Provide the [x, y] coordinate of the cell's center where the given text is located.  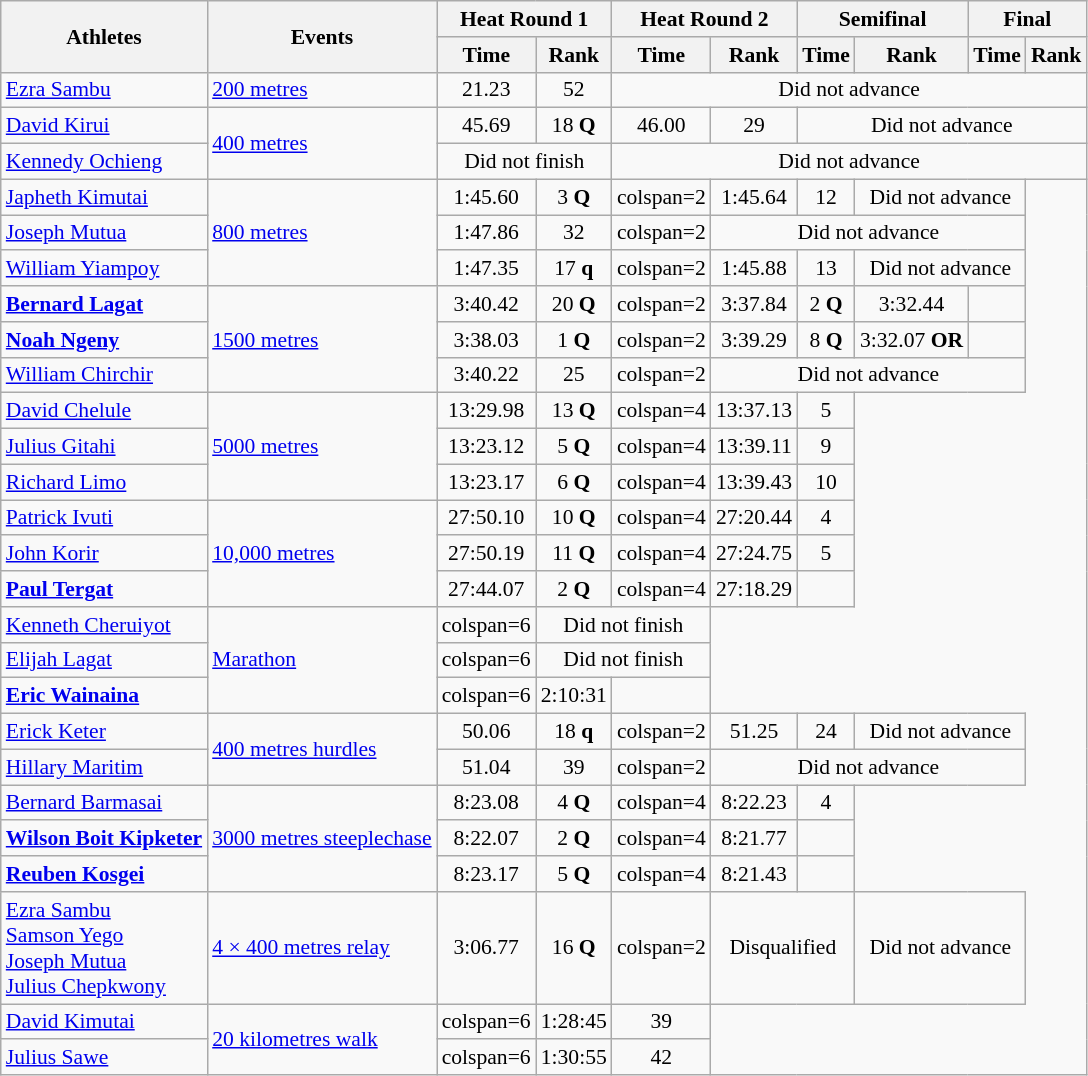
13:39.11 [754, 447]
11 Q [574, 554]
Semifinal [882, 19]
3:06.77 [486, 948]
Bernard Barmasai [104, 803]
David Chelule [104, 411]
20 kilometres walk [322, 1040]
27:18.29 [754, 589]
Noah Ngeny [104, 340]
8 Q [826, 340]
Japheth Kimutai [104, 197]
10 Q [574, 518]
21.23 [486, 90]
Athletes [104, 36]
5000 metres [322, 446]
1 Q [574, 340]
8:22.23 [754, 803]
3:40.42 [486, 304]
13:29.98 [486, 411]
Heat Round 1 [524, 19]
27:44.07 [486, 589]
25 [574, 375]
51.04 [486, 767]
1:47.35 [486, 269]
Eric Wainaina [104, 696]
David Kimutai [104, 1022]
3:32.07 OR [912, 340]
Kenneth Cheruiyot [104, 625]
1:45.60 [486, 197]
400 metres hurdles [322, 750]
1:45.88 [754, 269]
Wilson Boit Kipketer [104, 839]
27:50.19 [486, 554]
8:22.07 [486, 839]
Marathon [322, 660]
Erick Keter [104, 732]
3:39.29 [754, 340]
52 [574, 90]
13 Q [574, 411]
Richard Limo [104, 482]
Heat Round 2 [704, 19]
Kennedy Ochieng [104, 162]
Bernard Lagat [104, 304]
8:21.77 [754, 839]
24 [826, 732]
4 Q [574, 803]
Paul Tergat [104, 589]
8:23.17 [486, 874]
42 [662, 1058]
27:24.75 [754, 554]
8:21.43 [754, 874]
18 q [574, 732]
13:23.17 [486, 482]
3000 metres steeplechase [322, 838]
1:47.86 [486, 233]
Julius Gitahi [104, 447]
13:39.43 [754, 482]
16 Q [574, 948]
27:20.44 [754, 518]
David Kirui [104, 126]
12 [826, 197]
20 Q [574, 304]
Hillary Maritim [104, 767]
Ezra Sambu [104, 90]
800 metres [322, 232]
1:30:55 [574, 1058]
2:10:31 [574, 696]
9 [826, 447]
27:50.10 [486, 518]
John Korir [104, 554]
51.25 [754, 732]
3:40.22 [486, 375]
17 q [574, 269]
50.06 [486, 732]
200 metres [322, 90]
29 [754, 126]
4 × 400 metres relay [322, 948]
Disqualified [783, 948]
45.69 [486, 126]
Patrick Ivuti [104, 518]
Elijah Lagat [104, 660]
1500 metres [322, 340]
3:32.44 [912, 304]
1:28:45 [574, 1022]
10 [826, 482]
6 Q [574, 482]
3:38.03 [486, 340]
13:23.12 [486, 447]
Events [322, 36]
8:23.08 [486, 803]
William Yiampoy [104, 269]
400 metres [322, 144]
3:37.84 [754, 304]
1:45.64 [754, 197]
Ezra SambuSamson YegoJoseph MutuaJulius Chepkwony [104, 948]
Reuben Kosgei [104, 874]
Julius Sawe [104, 1058]
3 Q [574, 197]
Joseph Mutua [104, 233]
10,000 metres [322, 554]
18 Q [574, 126]
32 [574, 233]
46.00 [662, 126]
William Chirchir [104, 375]
13 [826, 269]
13:37.13 [754, 411]
Final [1027, 19]
